Extract the (X, Y) coordinate from the center of the cell holding the provided text.  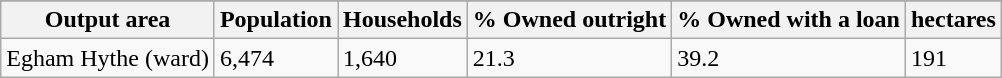
% Owned with a loan (789, 20)
Households (403, 20)
Output area (108, 20)
hectares (953, 20)
21.3 (569, 58)
Egham Hythe (ward) (108, 58)
% Owned outright (569, 20)
191 (953, 58)
6,474 (276, 58)
Population (276, 20)
1,640 (403, 58)
39.2 (789, 58)
